Scan for the cell matching the given text and deliver its (X, Y) coordinate at center. 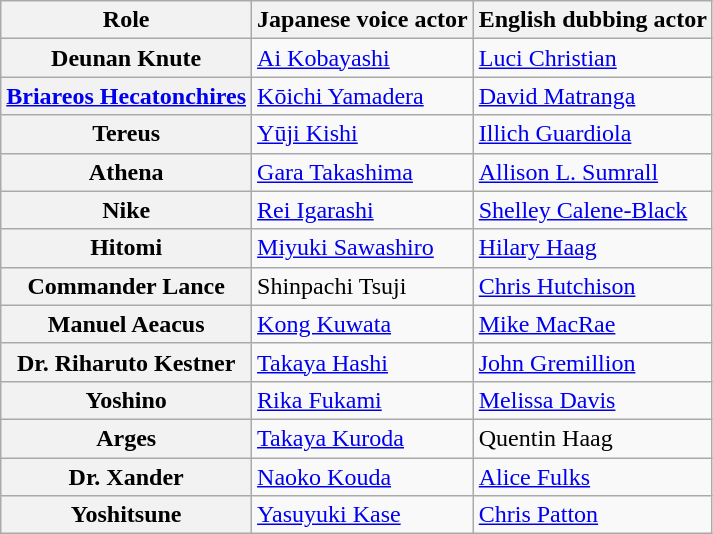
Melissa Davis (592, 400)
Athena (126, 172)
Gara Takashima (363, 172)
English dubbing actor (592, 20)
Dr. Xander (126, 477)
Japanese voice actor (363, 20)
Tereus (126, 134)
Alice Fulks (592, 477)
Briareos Hecatonchires (126, 96)
Yūji Kishi (363, 134)
Yoshitsune (126, 515)
Manuel Aeacus (126, 324)
Commander Lance (126, 286)
Chris Hutchison (592, 286)
Yoshino (126, 400)
Hilary Haag (592, 248)
Nike (126, 210)
Illich Guardiola (592, 134)
Mike MacRae (592, 324)
Chris Patton (592, 515)
Takaya Hashi (363, 362)
Kōichi Yamadera (363, 96)
John Gremillion (592, 362)
Rika Fukami (363, 400)
Shinpachi Tsuji (363, 286)
Dr. Riharuto Kestner (126, 362)
Naoko Kouda (363, 477)
Ai Kobayashi (363, 58)
Takaya Kuroda (363, 438)
Rei Igarashi (363, 210)
Shelley Calene-Black (592, 210)
Yasuyuki Kase (363, 515)
Quentin Haag (592, 438)
Luci Christian (592, 58)
Hitomi (126, 248)
David Matranga (592, 96)
Kong Kuwata (363, 324)
Arges (126, 438)
Role (126, 20)
Miyuki Sawashiro (363, 248)
Deunan Knute (126, 58)
Allison L. Sumrall (592, 172)
